From the cell containing the given text, extract its center point as (X, Y) coordinate. 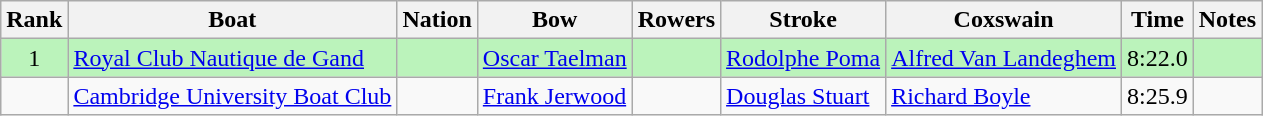
Douglas Stuart (804, 96)
Stroke (804, 20)
Notes (1227, 20)
Rodolphe Poma (804, 58)
Frank Jerwood (554, 96)
Boat (232, 20)
Oscar Taelman (554, 58)
Bow (554, 20)
Cambridge University Boat Club (232, 96)
8:22.0 (1158, 58)
Royal Club Nautique de Gand (232, 58)
Nation (437, 20)
Rowers (676, 20)
Time (1158, 20)
1 (34, 58)
Richard Boyle (1004, 96)
8:25.9 (1158, 96)
Coxswain (1004, 20)
Rank (34, 20)
Alfred Van Landeghem (1004, 58)
